Output the (x, y) coordinate of the center of the cell containing the given text.  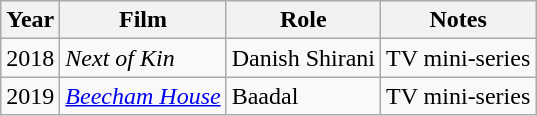
Danish Shirani (303, 58)
Year (30, 20)
Film (143, 20)
Next of Kin (143, 58)
2018 (30, 58)
Beecham House (143, 96)
2019 (30, 96)
Role (303, 20)
Notes (458, 20)
Baadal (303, 96)
